Detect which cell encompasses the target text, then output its (X, Y) center coordinate. 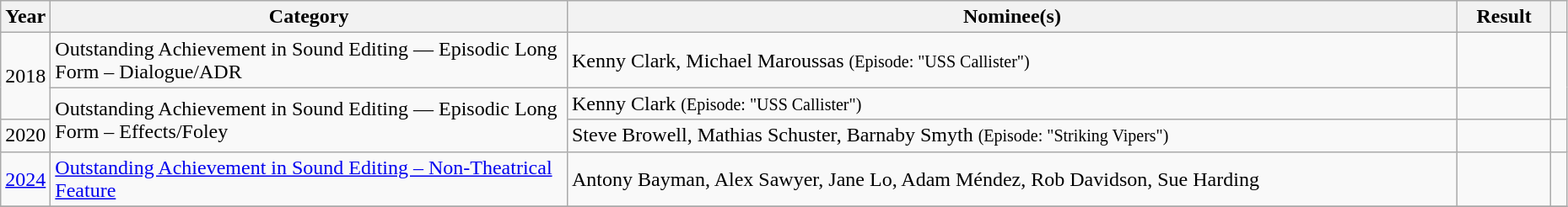
Outstanding Achievement in Sound Editing — Episodic Long Form – Dialogue/ADR (309, 61)
2018 (25, 76)
Kenny Clark, Michael Maroussas (Episode: "USS Callister") (1012, 61)
Year (25, 17)
Result (1503, 17)
Outstanding Achievement in Sound Editing — Episodic Long Form – Effects/Foley (309, 119)
Nominee(s) (1012, 17)
Steve Browell, Mathias Schuster, Barnaby Smyth (Episode: "Striking Vipers") (1012, 135)
Category (309, 17)
Antony Bayman, Alex Sawyer, Jane Lo, Adam Méndez, Rob Davidson, Sue Harding (1012, 178)
Kenny Clark (Episode: "USS Callister") (1012, 103)
2024 (25, 178)
Outstanding Achievement in Sound Editing – Non-Theatrical Feature (309, 178)
2020 (25, 135)
